Output the [x, y] coordinate of the center of the cell containing the given text.  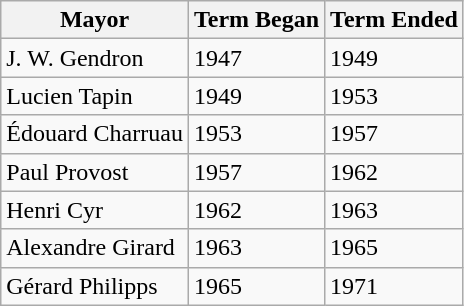
Paul Provost [95, 172]
1971 [394, 286]
Lucien Tapin [95, 96]
J. W. Gendron [95, 58]
Henri Cyr [95, 210]
Mayor [95, 20]
Term Began [256, 20]
Term Ended [394, 20]
Alexandre Girard [95, 248]
1947 [256, 58]
Édouard Charruau [95, 134]
Gérard Philipps [95, 286]
